Pinpoint the cell where the given text exists, returning its (X, Y) midpoint coordinate. 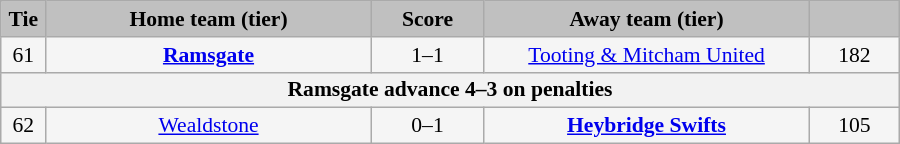
Wealdstone (209, 126)
1–1 (427, 55)
Away team (tier) (647, 19)
0–1 (427, 126)
105 (854, 126)
Tooting & Mitcham United (647, 55)
Home team (tier) (209, 19)
62 (24, 126)
Heybridge Swifts (647, 126)
Score (427, 19)
61 (24, 55)
Ramsgate (209, 55)
Tie (24, 19)
182 (854, 55)
Ramsgate advance 4–3 on penalties (450, 90)
